For the text-containing cell, return its midpoint in (x, y) coordinate format. 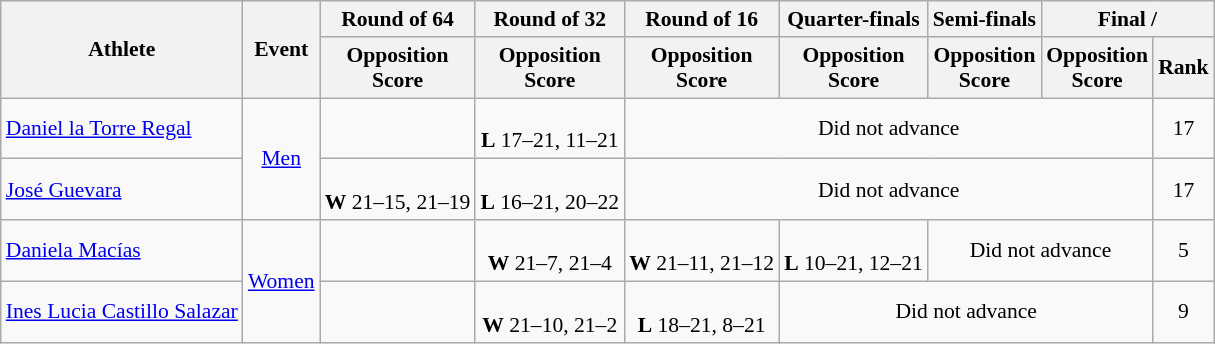
L 18–21, 8–21 (702, 312)
Women (282, 281)
W 21–15, 21–19 (398, 190)
W 21–11, 21–12 (702, 250)
5 (1184, 250)
Event (282, 50)
Quarter-finals (854, 19)
L 17–21, 11–21 (550, 128)
9 (1184, 312)
Daniela Macías (122, 250)
Rank (1184, 68)
Athlete (122, 50)
Daniel la Torre Regal (122, 128)
Round of 64 (398, 19)
Final / (1128, 19)
José Guevara (122, 190)
W 21–10, 21–2 (550, 312)
Semi-finals (984, 19)
Round of 16 (702, 19)
L 10–21, 12–21 (854, 250)
Ines Lucia Castillo Salazar (122, 312)
Round of 32 (550, 19)
W 21–7, 21–4 (550, 250)
Men (282, 159)
L 16–21, 20–22 (550, 190)
